Output the [X, Y] coordinate of the center of the cell containing the given text.  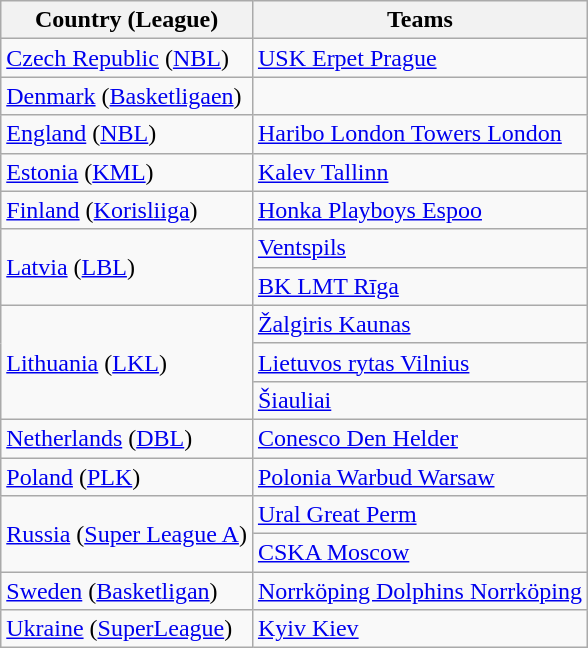
Denmark (Basketligaen) [127, 96]
Teams [420, 20]
Country (League) [127, 20]
Sweden (Basketligan) [127, 591]
Latvia (LBL) [127, 267]
Netherlands (DBL) [127, 438]
Polonia Warbud Warsaw [420, 477]
England (NBL) [127, 134]
Estonia (KML) [127, 172]
Ural Great Perm [420, 515]
Lithuania (LKL) [127, 362]
BK LMT Rīga [420, 286]
Poland (PLK) [127, 477]
Norrköping Dolphins Norrköping [420, 591]
Ukraine (SuperLeague) [127, 629]
Žalgiris Kaunas [420, 324]
Haribo London Towers London [420, 134]
Russia (Super League A) [127, 534]
Šiauliai [420, 400]
Conesco Den Helder [420, 438]
Ventspils [420, 248]
Czech Republic (NBL) [127, 58]
Kalev Tallinn [420, 172]
Lietuvos rytas Vilnius [420, 362]
Finland (Korisliiga) [127, 210]
CSKA Moscow [420, 553]
Kyiv Kiev [420, 629]
Honka Playboys Espoo [420, 210]
USK Erpet Prague [420, 58]
